Find where the given text appears and provide that cell's center as (X, Y) coordinate. 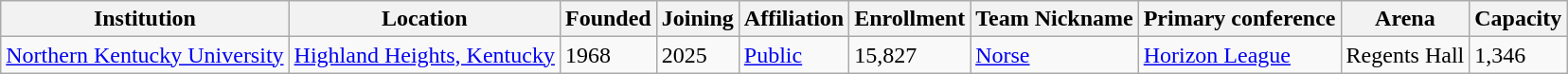
Affiliation (793, 19)
Arena (1405, 19)
Founded (608, 19)
Team Nickname (1055, 19)
Public (793, 55)
Joining (697, 19)
2025 (697, 55)
Highland Heights, Kentucky (424, 55)
Regents Hall (1405, 55)
Capacity (1519, 19)
Institution (145, 19)
1,346 (1519, 55)
Horizon League (1239, 55)
Northern Kentucky University (145, 55)
15,827 (910, 55)
Enrollment (910, 19)
1968 (608, 55)
Norse (1055, 55)
Primary conference (1239, 19)
Location (424, 19)
